Capture the cell that displays the provided text and extract its (x, y) central coordinate. 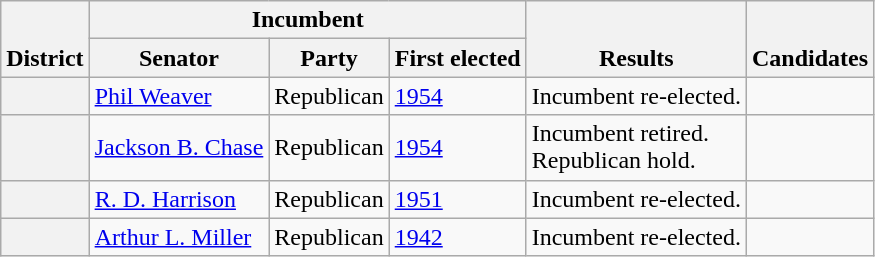
Candidates (810, 39)
Results (636, 39)
District (45, 39)
Party (329, 58)
First elected (458, 58)
Senator (179, 58)
R. D. Harrison (179, 199)
Phil Weaver (179, 96)
Incumbent (308, 20)
1942 (458, 237)
Arthur L. Miller (179, 237)
Incumbent retired.Republican hold. (636, 148)
Jackson B. Chase (179, 148)
1951 (458, 199)
